Identify which cell holds the provided text, then report its (X, Y) central coordinate. 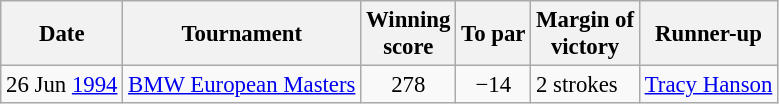
Margin ofvictory (586, 34)
To par (494, 34)
−14 (494, 85)
278 (408, 85)
2 strokes (586, 85)
Runner-up (708, 34)
Date (62, 34)
BMW European Masters (242, 85)
Tracy Hanson (708, 85)
Tournament (242, 34)
26 Jun 1994 (62, 85)
Winningscore (408, 34)
